Return (X, Y) of the center of cell containing provided text 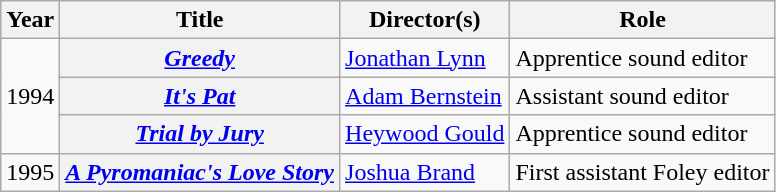
Joshua Brand (425, 172)
1994 (30, 96)
Director(s) (425, 20)
Role (642, 20)
First assistant Foley editor (642, 172)
Assistant sound editor (642, 96)
Adam Bernstein (425, 96)
A Pyromaniac's Love Story (200, 172)
Jonathan Lynn (425, 58)
Trial by Jury (200, 134)
Heywood Gould (425, 134)
1995 (30, 172)
Year (30, 20)
Greedy (200, 58)
It's Pat (200, 96)
Title (200, 20)
